Locate the cell with the specified text and output its (X, Y) center coordinate. 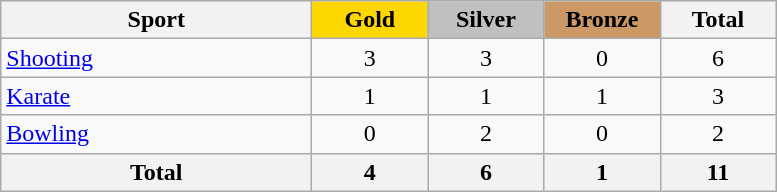
4 (370, 172)
Shooting (156, 58)
Gold (370, 20)
11 (718, 172)
Sport (156, 20)
Bronze (602, 20)
Karate (156, 96)
Silver (486, 20)
Bowling (156, 134)
